Output the [X, Y] coordinate of the center of the cell containing the given text.  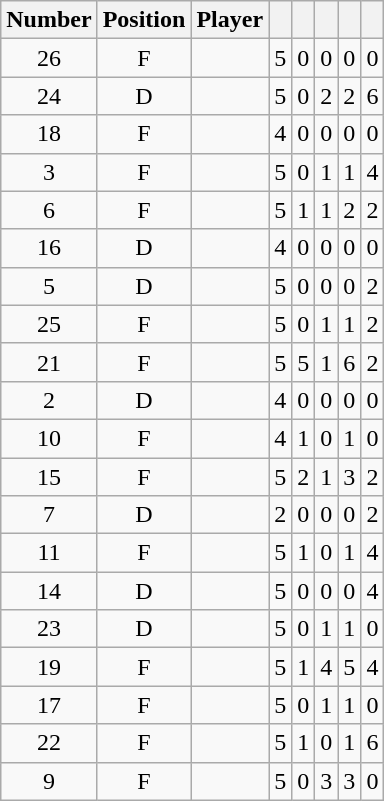
18 [49, 134]
22 [49, 743]
25 [49, 324]
17 [49, 705]
14 [49, 591]
24 [49, 96]
10 [49, 438]
11 [49, 553]
26 [49, 58]
23 [49, 629]
Number [49, 20]
15 [49, 477]
9 [49, 781]
Player [230, 20]
Position [144, 20]
16 [49, 248]
19 [49, 667]
7 [49, 515]
21 [49, 362]
